From the cell containing the given text, extract its center point as (x, y) coordinate. 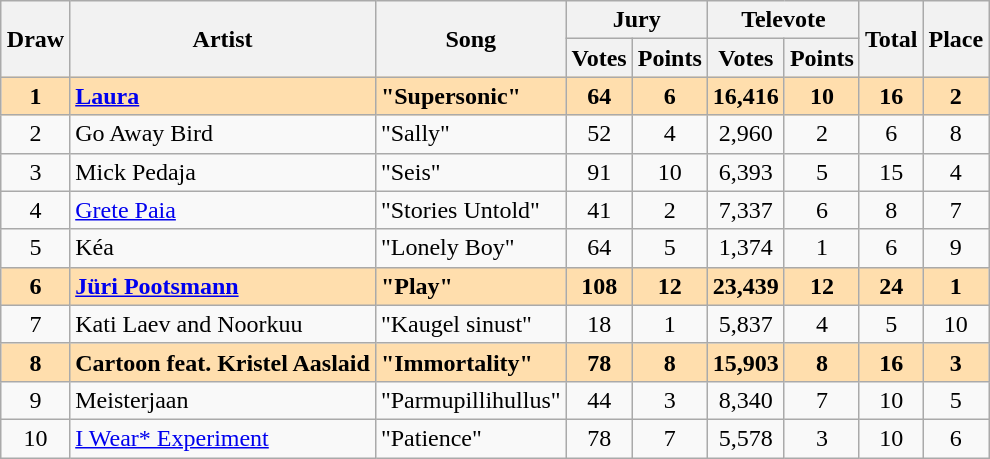
"Sally" (470, 134)
Place (956, 39)
2,960 (746, 134)
16,416 (746, 96)
18 (599, 324)
8,340 (746, 400)
Draw (35, 39)
Kati Laev and Noorkuu (223, 324)
"Parmupillihullus" (470, 400)
23,439 (746, 286)
Mick Pedaja (223, 172)
Go Away Bird (223, 134)
Total (891, 39)
Jury (636, 20)
52 (599, 134)
5,837 (746, 324)
Televote (783, 20)
"Supersonic" (470, 96)
"Patience" (470, 438)
Cartoon feat. Kristel Aaslaid (223, 362)
Artist (223, 39)
"Lonely Boy" (470, 248)
"Stories Untold" (470, 210)
91 (599, 172)
Jüri Pootsmann (223, 286)
15 (891, 172)
"Play" (470, 286)
"Immortality" (470, 362)
1,374 (746, 248)
41 (599, 210)
Meisterjaan (223, 400)
108 (599, 286)
24 (891, 286)
"Kaugel sinust" (470, 324)
5,578 (746, 438)
15,903 (746, 362)
Grete Paia (223, 210)
7,337 (746, 210)
I Wear* Experiment (223, 438)
Laura (223, 96)
6,393 (746, 172)
Kéa (223, 248)
Song (470, 39)
44 (599, 400)
"Seis" (470, 172)
